For the text-containing cell, return its midpoint in [X, Y] coordinate format. 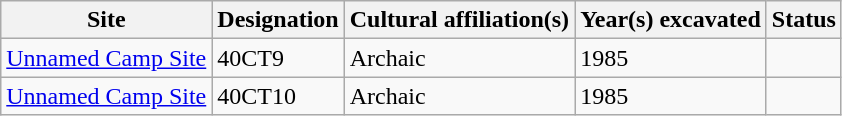
40CT9 [278, 58]
Site [106, 20]
Status [804, 20]
40CT10 [278, 96]
Cultural affiliation(s) [459, 20]
Year(s) excavated [671, 20]
Designation [278, 20]
